Capture the cell that displays the provided text and extract its [x, y] central coordinate. 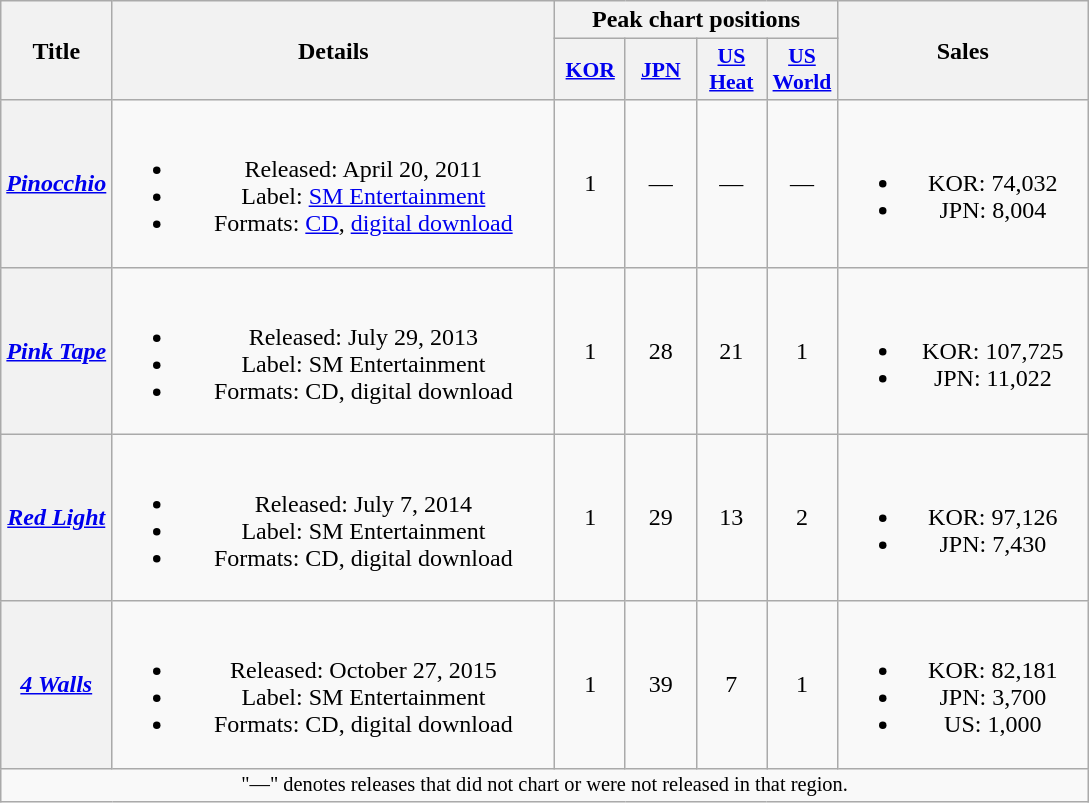
29 [660, 518]
KOR: 97,126JPN: 7,430 [962, 518]
Pink Tape [56, 350]
KOR: 82,181JPN: 3,700US: 1,000 [962, 684]
Released: April 20, 2011Label: SM EntertainmentFormats: CD, digital download [334, 184]
4 Walls [56, 684]
Released: October 27, 2015Label: SM EntertainmentFormats: CD, digital download [334, 684]
Pinocchio [56, 184]
Sales [962, 50]
39 [660, 684]
Title [56, 50]
KOR: 107,725JPN: 11,022 [962, 350]
Peak chart positions [696, 20]
13 [732, 518]
USWorld [802, 70]
"—" denotes releases that did not chart or were not released in that region. [545, 785]
28 [660, 350]
KOR: 74,032JPN: 8,004 [962, 184]
7 [732, 684]
Released: July 29, 2013Label: SM EntertainmentFormats: CD, digital download [334, 350]
JPN [660, 70]
Details [334, 50]
21 [732, 350]
KOR [590, 70]
2 [802, 518]
Red Light [56, 518]
Released: July 7, 2014Label: SM EntertainmentFormats: CD, digital download [334, 518]
US Heat [732, 70]
